For the text-containing cell, return its midpoint in (X, Y) coordinate format. 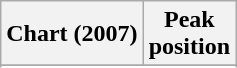
Chart (2007) (72, 34)
Peak position (189, 34)
